Return the (X, Y) coordinate for the center point of the cell that contains the specified text.  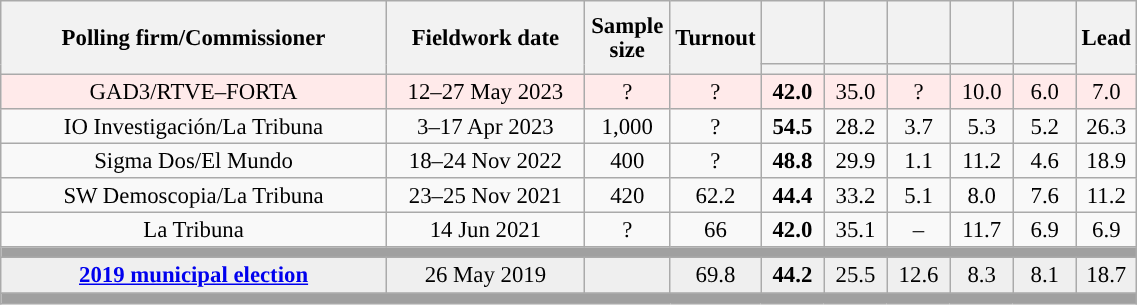
3.7 (918, 126)
1,000 (627, 126)
54.5 (792, 126)
28.2 (856, 126)
44.4 (792, 196)
420 (627, 196)
69.8 (716, 276)
12.6 (918, 276)
1.1 (918, 162)
6.0 (1044, 92)
Polling firm/Commissioner (194, 38)
66 (716, 230)
8.0 (982, 196)
Sigma Dos/El Mundo (194, 162)
48.8 (792, 162)
35.0 (856, 92)
26 May 2019 (485, 276)
3–17 Apr 2023 (485, 126)
18.9 (1106, 162)
– (918, 230)
35.1 (856, 230)
Turnout (716, 38)
7.6 (1044, 196)
Fieldwork date (485, 38)
Sample size (627, 38)
Lead (1106, 38)
18–24 Nov 2022 (485, 162)
La Tribuna (194, 230)
IO Investigación/La Tribuna (194, 126)
5.1 (918, 196)
2019 municipal election (194, 276)
11.7 (982, 230)
62.2 (716, 196)
GAD3/RTVE–FORTA (194, 92)
44.2 (792, 276)
33.2 (856, 196)
5.3 (982, 126)
29.9 (856, 162)
23–25 Nov 2021 (485, 196)
8.1 (1044, 276)
400 (627, 162)
8.3 (982, 276)
14 Jun 2021 (485, 230)
SW Demoscopia/La Tribuna (194, 196)
12–27 May 2023 (485, 92)
7.0 (1106, 92)
25.5 (856, 276)
26.3 (1106, 126)
18.7 (1106, 276)
10.0 (982, 92)
5.2 (1044, 126)
4.6 (1044, 162)
